Return [X, Y] of the center of cell containing provided text 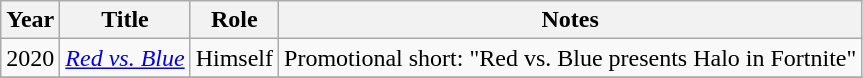
Notes [570, 20]
Title [125, 20]
Red vs. Blue [125, 58]
Promotional short: "Red vs. Blue presents Halo in Fortnite" [570, 58]
2020 [30, 58]
Year [30, 20]
Role [234, 20]
Himself [234, 58]
